Find where the given text appears and provide that cell's center as (X, Y) coordinate. 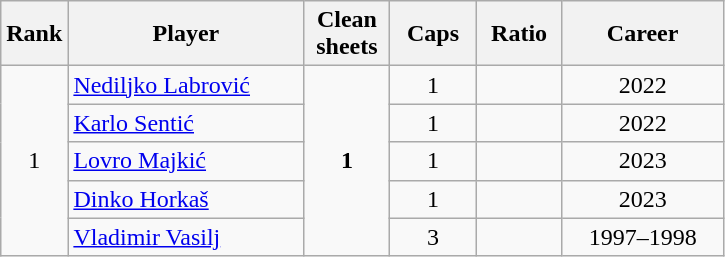
Player (186, 34)
Ratio (519, 34)
Nediljko Labrović (186, 85)
3 (433, 237)
1997–1998 (642, 237)
Lovro Majkić (186, 161)
Dinko Horkaš (186, 199)
Career (642, 34)
Clean sheets (347, 34)
Vladimir Vasilj (186, 237)
Karlo Sentić (186, 123)
Caps (433, 34)
Rank (34, 34)
